Identify which cell holds the provided text, then report its [x, y] central coordinate. 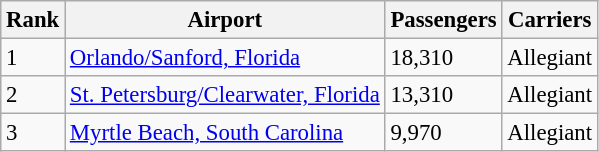
2 [33, 95]
13,310 [444, 95]
Rank [33, 20]
Airport [226, 20]
St. Petersburg/Clearwater, Florida [226, 95]
Passengers [444, 20]
Myrtle Beach, South Carolina [226, 133]
1 [33, 58]
18,310 [444, 58]
9,970 [444, 133]
Orlando/Sanford, Florida [226, 58]
3 [33, 133]
Carriers [550, 20]
